Return [x, y] of the center of cell containing provided text 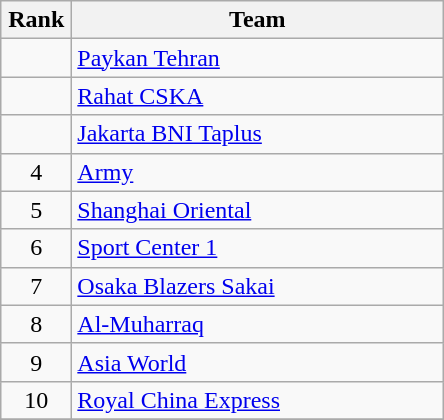
Jakarta BNI Taplus [258, 134]
5 [36, 210]
Royal China Express [258, 400]
Team [258, 20]
Sport Center 1 [258, 248]
Rank [36, 20]
Army [258, 172]
Osaka Blazers Sakai [258, 286]
6 [36, 248]
4 [36, 172]
8 [36, 324]
7 [36, 286]
Rahat CSKA [258, 96]
Asia World [258, 362]
Shanghai Oriental [258, 210]
9 [36, 362]
Paykan Tehran [258, 58]
10 [36, 400]
Al-Muharraq [258, 324]
